Capture the cell that displays the provided text and extract its (X, Y) central coordinate. 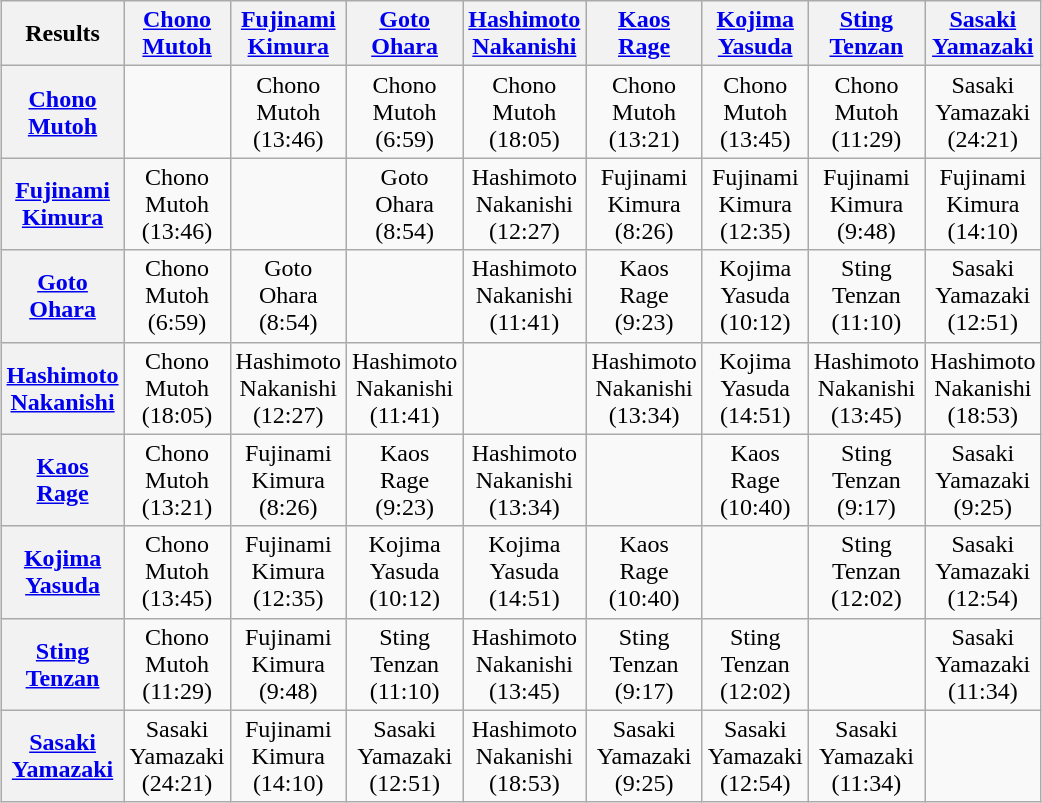
Hashimoto Nakanishi(13:34) (524, 480)
Kojima Yasuda(14:51) (524, 572)
Results (62, 34)
HashimotoNakanishi(13:34) (644, 388)
KojimaYasuda(14:51) (755, 388)
